Pinpoint the cell where the given text exists, returning its [x, y] midpoint coordinate. 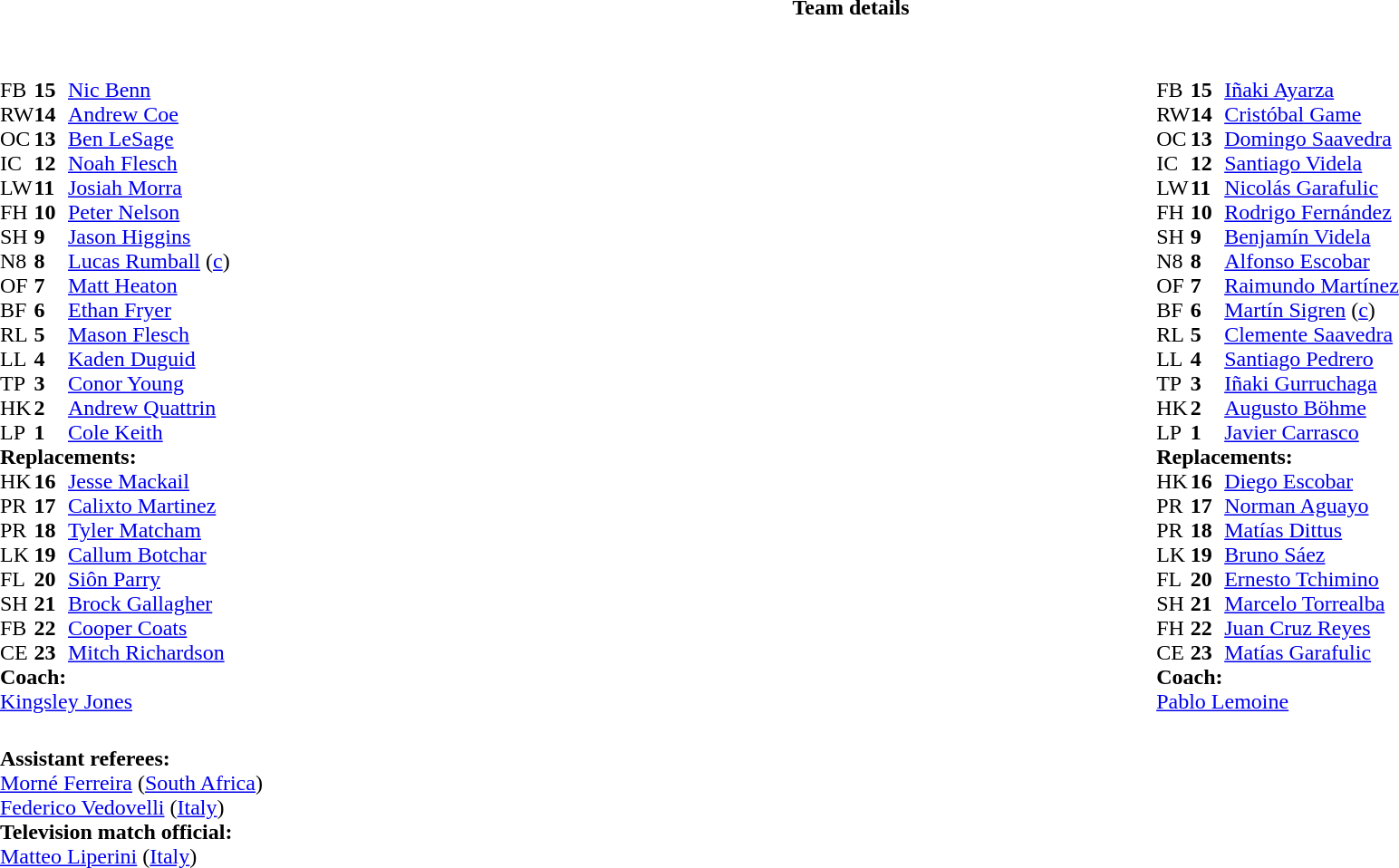
Santiago Pedrero [1312, 359]
Pablo Lemoine [1278, 701]
Cole Keith [149, 433]
Cooper Coats [149, 629]
Noah Flesch [149, 163]
Ernesto Tchimino [1312, 580]
Calixto Martinez [149, 506]
Josiah Morra [149, 188]
Brock Gallagher [149, 603]
Tyler Matcham [149, 531]
Rodrigo Fernández [1312, 212]
Iñaki Gurruchaga [1312, 384]
Benjamín Videla [1312, 237]
Alfonso Escobar [1312, 261]
Andrew Quattrin [149, 408]
Mason Flesch [149, 335]
Cristóbal Game [1312, 114]
Bruno Sáez [1312, 555]
Nic Benn [149, 91]
Lucas Rumball (c) [149, 261]
Siôn Parry [149, 580]
Andrew Coe [149, 114]
Ethan Fryer [149, 310]
Matt Heaton [149, 286]
Kaden Duguid [149, 359]
Raimundo Martínez [1312, 286]
Matías Garafulic [1312, 652]
Juan Cruz Reyes [1312, 629]
Norman Aguayo [1312, 506]
Martín Sigren (c) [1312, 310]
Jesse Mackail [149, 482]
Nicolás Garafulic [1312, 188]
Santiago Videla [1312, 163]
Clemente Saavedra [1312, 335]
Peter Nelson [149, 212]
Ben LeSage [149, 140]
Jason Higgins [149, 237]
Conor Young [149, 384]
Mitch Richardson [149, 652]
Iñaki Ayarza [1312, 91]
Diego Escobar [1312, 482]
Domingo Saavedra [1312, 140]
Callum Botchar [149, 555]
Augusto Böhme [1312, 408]
Matías Dittus [1312, 531]
Kingsley Jones [115, 701]
Javier Carrasco [1312, 433]
Marcelo Torrealba [1312, 603]
